Scan for the cell matching the given text and deliver its [x, y] coordinate at center. 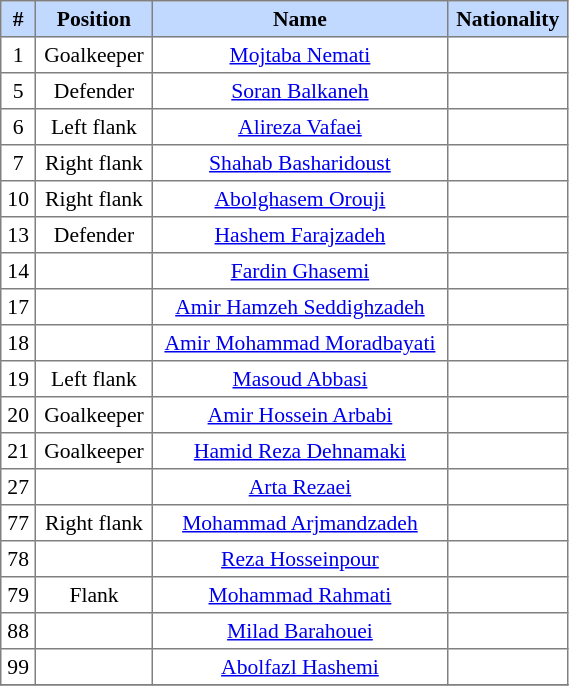
Mohammad Arjmandzadeh [300, 523]
17 [18, 307]
# [18, 19]
Abolghasem Orouji [300, 199]
77 [18, 523]
13 [18, 235]
Fardin Ghasemi [300, 271]
19 [18, 379]
79 [18, 595]
Amir Hamzeh Seddighzadeh [300, 307]
78 [18, 559]
27 [18, 487]
21 [18, 451]
14 [18, 271]
Alireza Vafaei [300, 127]
20 [18, 415]
Amir Hossein Arbabi [300, 415]
99 [18, 667]
Reza Hosseinpour [300, 559]
Masoud Abbasi [300, 379]
Soran Balkaneh [300, 91]
5 [18, 91]
Abolfazl Hashemi [300, 667]
Shahab Basharidoust [300, 163]
88 [18, 631]
Nationality [508, 19]
Mohammad Rahmati [300, 595]
Hamid Reza Dehnamaki [300, 451]
Flank [94, 595]
Position [94, 19]
Hashem Farajzadeh [300, 235]
Mojtaba Nemati [300, 55]
Name [300, 19]
Arta Rezaei [300, 487]
1 [18, 55]
18 [18, 343]
Milad Barahouei [300, 631]
7 [18, 163]
Amir Mohammad Moradbayati [300, 343]
10 [18, 199]
6 [18, 127]
